Return the [x, y] coordinate for the center point of the cell that contains the specified text.  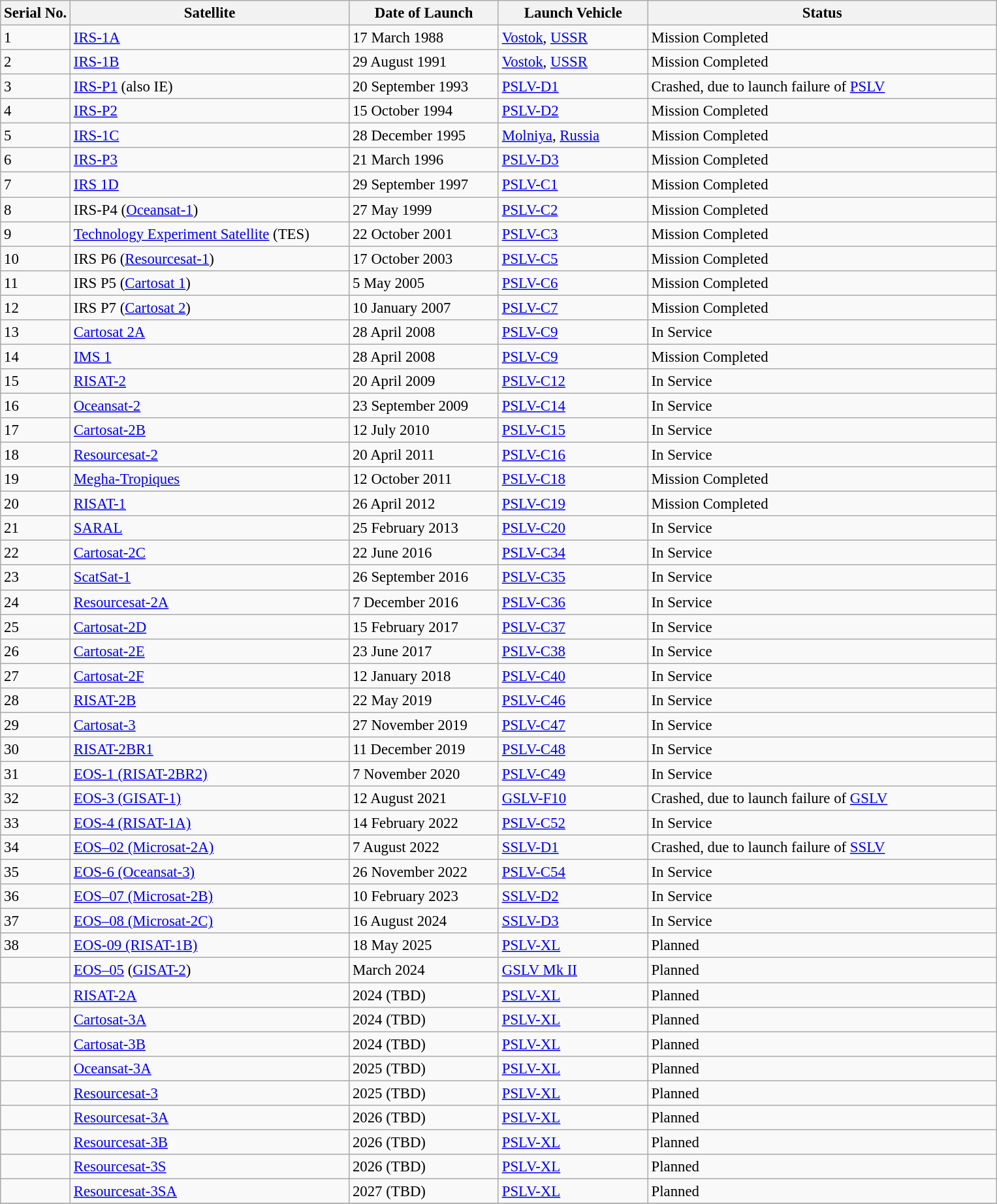
17 March 1988 [424, 38]
Oceansat-2 [210, 405]
Cartosat-2C [210, 553]
SSLV-D2 [573, 896]
Resourcesat-3B [210, 1142]
12 July 2010 [424, 430]
ScatSat-1 [210, 578]
32 [35, 799]
EOS-3 (GISAT-1) [210, 799]
GSLV Mk II [573, 970]
PSLV-C7 [573, 308]
IRS-1C [210, 136]
2027 (TBD) [424, 1191]
PSLV-C37 [573, 627]
RISAT-1 [210, 504]
26 September 2016 [424, 578]
Cartosat-2D [210, 627]
23 June 2017 [424, 651]
20 [35, 504]
IRS P7 (Cartosat 2) [210, 308]
15 [35, 381]
7 November 2020 [424, 774]
PSLV-C12 [573, 381]
21 [35, 528]
PSLV-C46 [573, 701]
EOS-09 (RISAT-1B) [210, 946]
23 [35, 578]
10 [35, 259]
Date of Launch [424, 13]
7 [35, 185]
EOS-6 (Oceansat-3) [210, 872]
29 [35, 725]
Cartosat-3A [210, 1019]
PSLV-C38 [573, 651]
24 [35, 602]
27 [35, 676]
26 [35, 651]
IRS P6 (Resourcesat-1) [210, 259]
10 January 2007 [424, 308]
Status [822, 13]
Cartosat-2F [210, 676]
3 [35, 87]
15 October 1994 [424, 111]
25 February 2013 [424, 528]
22 June 2016 [424, 553]
4 [35, 111]
EOS-1 (RISAT-2BR2) [210, 774]
27 November 2019 [424, 725]
26 November 2022 [424, 872]
PSLV-C52 [573, 823]
PSLV-C6 [573, 283]
PSLV-D3 [573, 160]
18 May 2025 [424, 946]
12 January 2018 [424, 676]
PSLV-C48 [573, 750]
16 [35, 405]
31 [35, 774]
PSLV-C19 [573, 504]
Megha-Tropiques [210, 479]
RISAT-2BR1 [210, 750]
EOS–08 (Microsat-2C) [210, 921]
11 [35, 283]
IRS-1B [210, 62]
Crashed, due to launch failure of SSLV [822, 848]
5 [35, 136]
2 [35, 62]
Launch Vehicle [573, 13]
Cartosat-2E [210, 651]
Resourcesat-3SA [210, 1191]
13 [35, 332]
18 [35, 455]
Serial No. [35, 13]
IRS-P1 (also IE) [210, 87]
IRS-1A [210, 38]
RISAT-2A [210, 995]
35 [35, 872]
37 [35, 921]
30 [35, 750]
19 [35, 479]
RISAT-2B [210, 701]
22 [35, 553]
20 April 2009 [424, 381]
EOS–05 (GISAT-2) [210, 970]
25 [35, 627]
SARAL [210, 528]
PSLV-C34 [573, 553]
14 [35, 356]
20 April 2011 [424, 455]
IRS P5 (Cartosat 1) [210, 283]
17 October 2003 [424, 259]
Molniya, Russia [573, 136]
PSLV-C36 [573, 602]
Cartosat 2A [210, 332]
28 December 1995 [424, 136]
PSLV-C2 [573, 210]
12 [35, 308]
20 September 1993 [424, 87]
IRS-P3 [210, 160]
33 [35, 823]
PSLV-C54 [573, 872]
5 May 2005 [424, 283]
PSLV-C15 [573, 430]
1 [35, 38]
11 December 2019 [424, 750]
17 [35, 430]
PSLV-C14 [573, 405]
PSLV-C20 [573, 528]
Resourcesat-3S [210, 1167]
PSLV-C1 [573, 185]
22 October 2001 [424, 234]
Resourcesat-2A [210, 602]
22 May 2019 [424, 701]
PSLV-C5 [573, 259]
Cartosat-3 [210, 725]
March 2024 [424, 970]
PSLV-C35 [573, 578]
15 February 2017 [424, 627]
9 [35, 234]
IRS-P4 (Oceansat-1) [210, 210]
EOS–07 (Microsat-2B) [210, 896]
10 February 2023 [424, 896]
SSLV-D1 [573, 848]
36 [35, 896]
12 October 2011 [424, 479]
Cartosat-3B [210, 1044]
PSLV-C40 [573, 676]
7 August 2022 [424, 848]
GSLV-F10 [573, 799]
28 [35, 701]
Oceansat-3A [210, 1068]
38 [35, 946]
PSLV-C18 [573, 479]
7 December 2016 [424, 602]
RISAT-2 [210, 381]
8 [35, 210]
Resourcesat-2 [210, 455]
23 September 2009 [424, 405]
Satellite [210, 13]
IMS 1 [210, 356]
PSLV-C47 [573, 725]
EOS-4 (RISAT-1A) [210, 823]
Technology Experiment Satellite (TES) [210, 234]
PSLV-C3 [573, 234]
12 August 2021 [424, 799]
16 August 2024 [424, 921]
26 April 2012 [424, 504]
Resourcesat-3 [210, 1093]
29 September 1997 [424, 185]
PSLV-C16 [573, 455]
PSLV-D1 [573, 87]
34 [35, 848]
EOS–02 (Microsat-2A) [210, 848]
IRS 1D [210, 185]
Crashed, due to launch failure of PSLV [822, 87]
Cartosat-2B [210, 430]
PSLV-C49 [573, 774]
6 [35, 160]
PSLV-D2 [573, 111]
21 March 1996 [424, 160]
SSLV-D3 [573, 921]
IRS-P2 [210, 111]
Crashed, due to launch failure of GSLV [822, 799]
27 May 1999 [424, 210]
Resourcesat-3A [210, 1118]
14 February 2022 [424, 823]
29 August 1991 [424, 62]
